Capture the cell that displays the provided text and extract its [x, y] central coordinate. 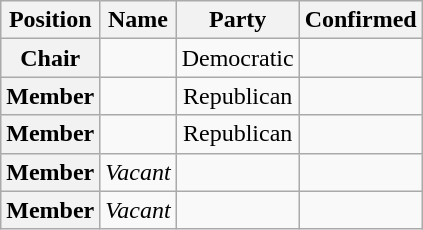
Party [238, 20]
Name [138, 20]
Position [50, 20]
Democratic [238, 58]
Chair [50, 58]
Confirmed [360, 20]
